Return the (x, y) coordinate for the center point of the cell that contains the specified text.  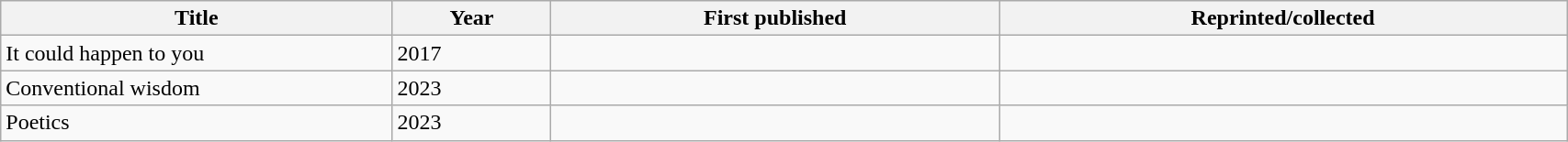
Year (472, 18)
Poetics (197, 123)
Reprinted/collected (1283, 18)
Title (197, 18)
2017 (472, 53)
Conventional wisdom (197, 88)
First published (775, 18)
It could happen to you (197, 53)
